Detect which cell encompasses the target text, then output its (x, y) center coordinate. 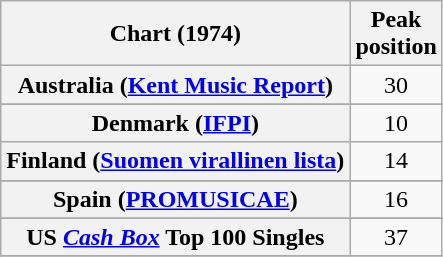
10 (396, 123)
Denmark (IFPI) (176, 123)
Finland (Suomen virallinen lista) (176, 161)
Australia (Kent Music Report) (176, 85)
Peakposition (396, 34)
14 (396, 161)
Chart (1974) (176, 34)
16 (396, 199)
30 (396, 85)
37 (396, 237)
Spain (PROMUSICAE) (176, 199)
US Cash Box Top 100 Singles (176, 237)
